From the cell containing the given text, extract its center point as (X, Y) coordinate. 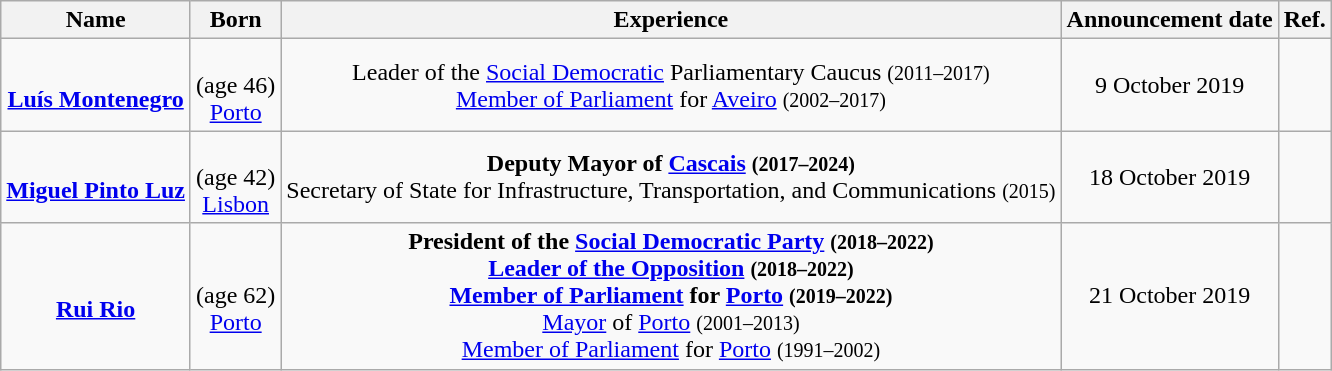
Leader of the Social Democratic Parliamentary Caucus (2011–2017)Member of Parliament for Aveiro (2002–2017) (671, 85)
9 October 2019 (1170, 85)
Luís Montenegro (96, 85)
(age 42)Lisbon (235, 177)
Deputy Mayor of Cascais (2017–2024)Secretary of State for Infrastructure, Transportation, and Communications (2015) (671, 177)
Rui Rio (96, 296)
Name (96, 20)
Experience (671, 20)
Announcement date (1170, 20)
21 October 2019 (1170, 296)
Ref. (1304, 20)
(age 46)Porto (235, 85)
Born (235, 20)
Miguel Pinto Luz (96, 177)
18 October 2019 (1170, 177)
(age 62)Porto (235, 296)
